From the cell containing the given text, extract its center point as [x, y] coordinate. 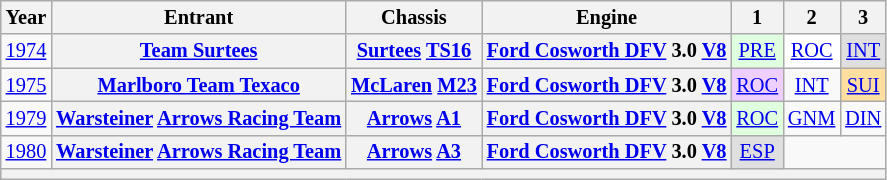
Arrows A3 [414, 152]
Surtees TS16 [414, 51]
PRE [757, 51]
ESP [757, 152]
GNM [812, 118]
1980 [26, 152]
DIN [863, 118]
Chassis [414, 17]
Engine [607, 17]
1975 [26, 85]
Year [26, 17]
Entrant [198, 17]
1974 [26, 51]
1979 [26, 118]
McLaren M23 [414, 85]
2 [812, 17]
Arrows A1 [414, 118]
Team Surtees [198, 51]
1 [757, 17]
3 [863, 17]
SUI [863, 85]
Marlboro Team Texaco [198, 85]
